For the text-containing cell, return its midpoint in (x, y) coordinate format. 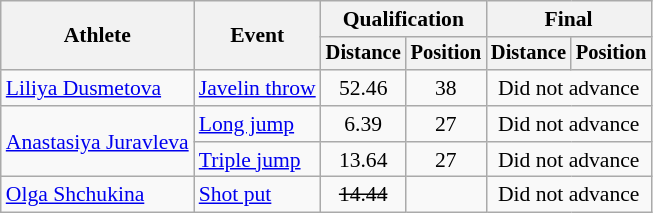
Final (568, 19)
Event (258, 36)
Javelin throw (258, 88)
Triple jump (258, 160)
Long jump (258, 124)
Qualification (404, 19)
Liliya Dusmetova (98, 88)
13.64 (364, 160)
Shot put (258, 195)
38 (446, 88)
Olga Shchukina (98, 195)
Athlete (98, 36)
52.46 (364, 88)
Anastasiya Juravleva (98, 142)
14.44 (364, 195)
6.39 (364, 124)
